Identify which cell holds the provided text, then report its (x, y) central coordinate. 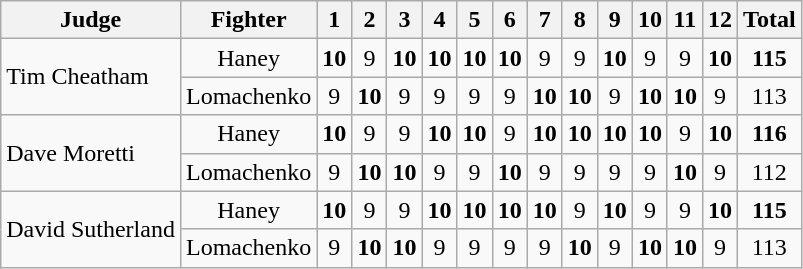
Judge (91, 20)
Total (770, 20)
Dave Moretti (91, 153)
David Sutherland (91, 229)
Tim Cheatham (91, 77)
11 (684, 20)
8 (580, 20)
2 (370, 20)
116 (770, 134)
Fighter (248, 20)
1 (334, 20)
6 (510, 20)
12 (720, 20)
4 (440, 20)
3 (404, 20)
7 (544, 20)
112 (770, 172)
5 (474, 20)
